Return (X, Y) of the center of cell containing provided text 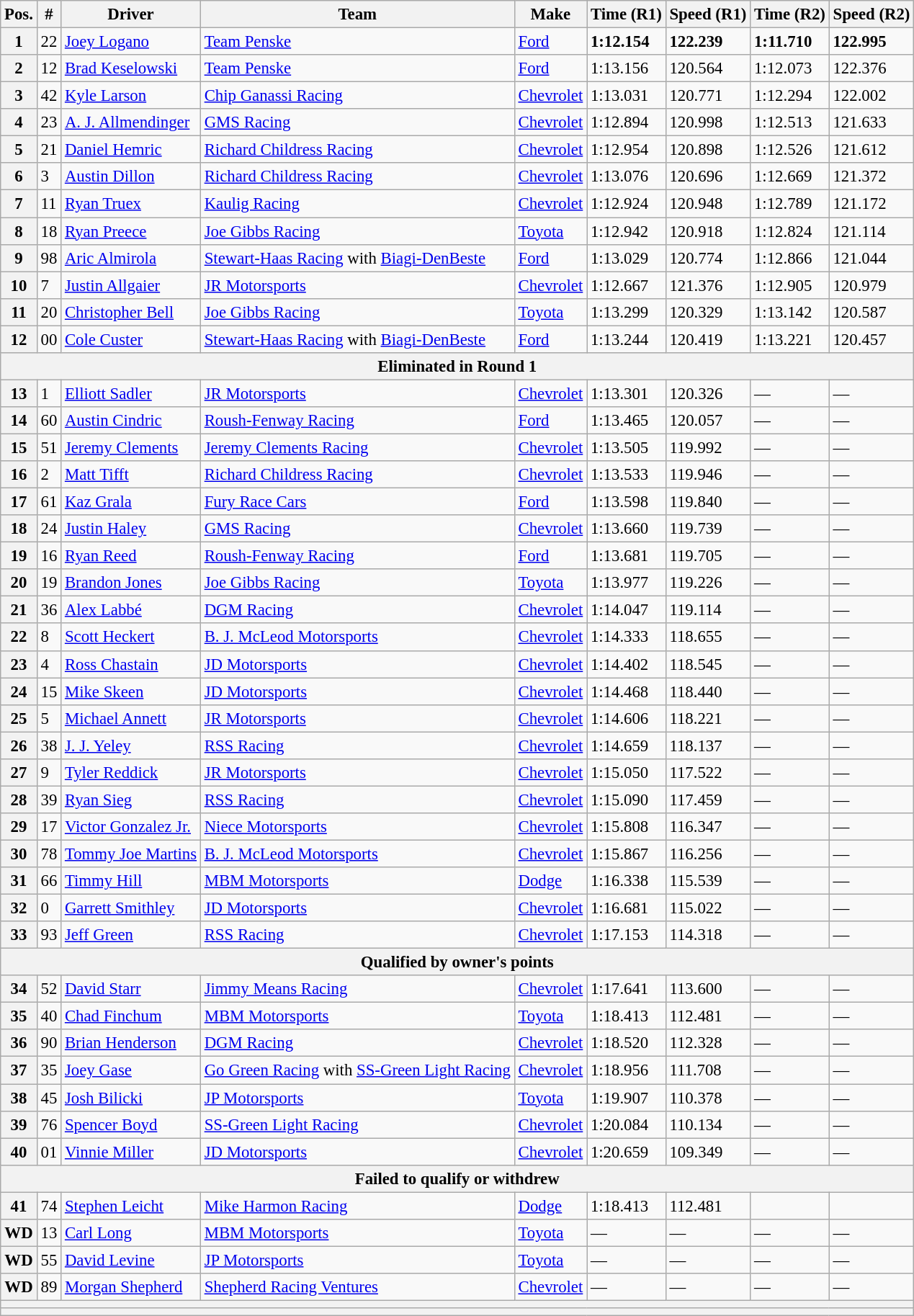
121.633 (872, 122)
Jeremy Clements (131, 447)
112.328 (708, 1044)
89 (49, 1287)
120.326 (708, 393)
Ryan Sieg (131, 800)
120.948 (708, 204)
Justin Haley (131, 529)
6 (19, 176)
1:15.050 (627, 773)
122.002 (872, 96)
Jeremy Clements Racing (357, 447)
0 (49, 908)
1:13.681 (627, 556)
# (49, 14)
David Starr (131, 989)
1:14.606 (627, 718)
31 (19, 881)
Driver (131, 14)
37 (19, 1070)
119.705 (708, 556)
Cole Custer (131, 339)
1:12.894 (627, 122)
Jimmy Means Racing (357, 989)
1:18.520 (627, 1044)
119.840 (708, 502)
26 (19, 746)
Make (550, 14)
Kyle Larson (131, 96)
Tommy Joe Martins (131, 854)
Ryan Preece (131, 231)
1:15.867 (627, 854)
Shepherd Racing Ventures (357, 1287)
120.587 (872, 312)
Timmy Hill (131, 881)
34 (19, 989)
Brandon Jones (131, 583)
1:13.029 (627, 258)
60 (49, 421)
1:13.156 (627, 68)
45 (49, 1098)
118.221 (708, 718)
J. J. Yeley (131, 746)
115.022 (708, 908)
Brad Keselowski (131, 68)
120.998 (708, 122)
1:12.954 (627, 150)
Scott Heckert (131, 637)
120.774 (708, 258)
117.522 (708, 773)
118.545 (708, 664)
74 (49, 1206)
Joey Logano (131, 42)
120.329 (708, 312)
52 (49, 989)
1:13.299 (627, 312)
1:13.533 (627, 475)
Vinnie Miller (131, 1152)
Tyler Reddick (131, 773)
25 (19, 718)
119.114 (708, 610)
Mike Skeen (131, 691)
120.564 (708, 68)
1:13.465 (627, 421)
120.918 (708, 231)
1:12.824 (790, 231)
Christopher Bell (131, 312)
Go Green Racing with SS-Green Light Racing (357, 1070)
121.044 (872, 258)
51 (49, 447)
1:14.047 (627, 610)
Alex Labbé (131, 610)
Stephen Leicht (131, 1206)
117.459 (708, 800)
1:16.338 (627, 881)
1:13.031 (627, 96)
111.708 (708, 1070)
93 (49, 935)
Brian Henderson (131, 1044)
33 (19, 935)
121.376 (708, 285)
Ryan Reed (131, 556)
Eliminated in Round 1 (457, 367)
1:20.659 (627, 1152)
Josh Bilicki (131, 1098)
Time (R1) (627, 14)
1:12.905 (790, 285)
28 (19, 800)
119.739 (708, 529)
42 (49, 96)
1:13.977 (627, 583)
1:12.942 (627, 231)
121.612 (872, 150)
29 (19, 827)
114.318 (708, 935)
1:18.956 (627, 1070)
Time (R2) (790, 14)
110.378 (708, 1098)
1:14.468 (627, 691)
Speed (R2) (872, 14)
Kaz Grala (131, 502)
00 (49, 339)
120.771 (708, 96)
14 (19, 421)
1:17.641 (627, 989)
1:12.294 (790, 96)
113.600 (708, 989)
120.419 (708, 339)
121.372 (872, 176)
1:13.076 (627, 176)
1:12.866 (790, 258)
Victor Gonzalez Jr. (131, 827)
1:19.907 (627, 1098)
1:12.924 (627, 204)
1:13.221 (790, 339)
122.995 (872, 42)
David Levine (131, 1260)
Fury Race Cars (357, 502)
Austin Dillon (131, 176)
Matt Tifft (131, 475)
Spencer Boyd (131, 1124)
27 (19, 773)
120.696 (708, 176)
Speed (R1) (708, 14)
120.057 (708, 421)
Qualified by owner's points (457, 962)
Jeff Green (131, 935)
Joey Gase (131, 1070)
118.440 (708, 691)
Kaulig Racing (357, 204)
116.256 (708, 854)
90 (49, 1044)
1:16.681 (627, 908)
119.946 (708, 475)
109.349 (708, 1152)
Morgan Shepherd (131, 1287)
1:11.710 (790, 42)
Failed to qualify or withdrew (457, 1178)
1:14.659 (627, 746)
Mike Harmon Racing (357, 1206)
1:12.154 (627, 42)
Chad Finchum (131, 1016)
1:13.505 (627, 447)
Ryan Truex (131, 204)
121.114 (872, 231)
120.898 (708, 150)
122.376 (872, 68)
1:13.142 (790, 312)
1:12.513 (790, 122)
76 (49, 1124)
Justin Allgaier (131, 285)
Niece Motorsports (357, 827)
1:13.244 (627, 339)
Team (357, 14)
Chip Ganassi Racing (357, 96)
Michael Annett (131, 718)
1:20.084 (627, 1124)
116.347 (708, 827)
A. J. Allmendinger (131, 122)
61 (49, 502)
30 (19, 854)
1:15.808 (627, 827)
66 (49, 881)
32 (19, 908)
10 (19, 285)
120.457 (872, 339)
SS-Green Light Racing (357, 1124)
1:15.090 (627, 800)
1:12.789 (790, 204)
119.992 (708, 447)
1:14.402 (627, 664)
1:13.660 (627, 529)
Garrett Smithley (131, 908)
Ross Chastain (131, 664)
1:12.669 (790, 176)
Aric Almirola (131, 258)
Pos. (19, 14)
118.137 (708, 746)
122.239 (708, 42)
78 (49, 854)
55 (49, 1260)
1:14.333 (627, 637)
1:13.301 (627, 393)
118.655 (708, 637)
110.134 (708, 1124)
41 (19, 1206)
121.172 (872, 204)
1:12.073 (790, 68)
1:13.598 (627, 502)
1:17.153 (627, 935)
01 (49, 1152)
Daniel Hemric (131, 150)
119.226 (708, 583)
Austin Cindric (131, 421)
Elliott Sadler (131, 393)
120.979 (872, 285)
98 (49, 258)
1:12.667 (627, 285)
Carl Long (131, 1233)
1:12.526 (790, 150)
115.539 (708, 881)
